Capture the cell that displays the provided text and extract its [x, y] central coordinate. 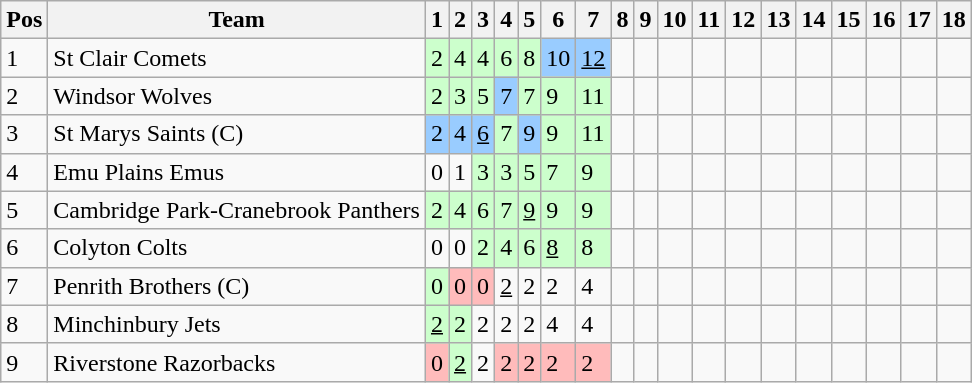
St Clair Comets [237, 58]
Windsor Wolves [237, 96]
St Marys Saints (C) [237, 134]
Pos [24, 20]
14 [814, 20]
13 [778, 20]
16 [884, 20]
Emu Plains Emus [237, 172]
Colyton Colts [237, 248]
Penrith Brothers (C) [237, 286]
Minchinbury Jets [237, 324]
Team [237, 20]
18 [954, 20]
17 [918, 20]
Cambridge Park-Cranebrook Panthers [237, 210]
Riverstone Razorbacks [237, 362]
15 [848, 20]
